Identify which cell holds the provided text, then report its (X, Y) central coordinate. 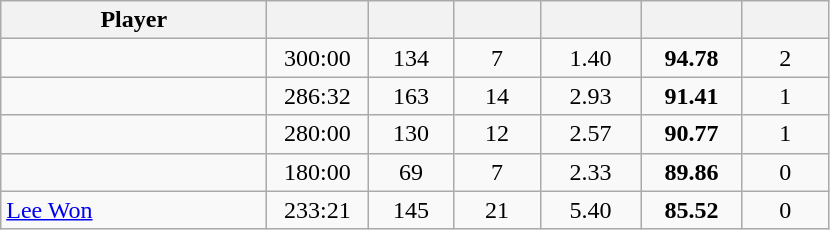
286:32 (318, 96)
280:00 (318, 134)
134 (411, 58)
1.40 (590, 58)
Player (134, 20)
130 (411, 134)
91.41 (692, 96)
2.57 (590, 134)
2.93 (590, 96)
5.40 (590, 210)
163 (411, 96)
21 (497, 210)
2.33 (590, 172)
85.52 (692, 210)
145 (411, 210)
300:00 (318, 58)
89.86 (692, 172)
14 (497, 96)
90.77 (692, 134)
233:21 (318, 210)
12 (497, 134)
Lee Won (134, 210)
2 (785, 58)
94.78 (692, 58)
180:00 (318, 172)
69 (411, 172)
